Scan for the cell matching the given text and deliver its (x, y) coordinate at center. 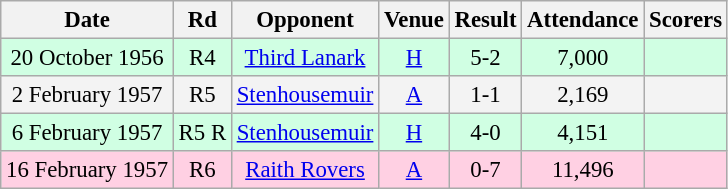
Third Lanark (304, 58)
6 February 1957 (88, 133)
0-7 (486, 170)
Scorers (686, 20)
5-2 (486, 58)
Opponent (304, 20)
Venue (414, 20)
R5 (202, 95)
2,169 (583, 95)
R4 (202, 58)
Raith Rovers (304, 170)
R6 (202, 170)
7,000 (583, 58)
11,496 (583, 170)
4,151 (583, 133)
20 October 1956 (88, 58)
16 February 1957 (88, 170)
2 February 1957 (88, 95)
1-1 (486, 95)
Result (486, 20)
4-0 (486, 133)
Rd (202, 20)
Date (88, 20)
R5 R (202, 133)
Attendance (583, 20)
